Output the [x, y] coordinate of the center of the cell containing the given text.  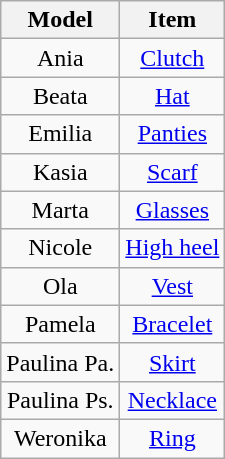
Scarf [172, 172]
Hat [172, 96]
Paulina Pa. [60, 362]
High heel [172, 248]
Marta [60, 210]
Clutch [172, 58]
Weronika [60, 438]
Pamela [60, 324]
Nicole [60, 248]
Emilia [60, 134]
Paulina Ps. [60, 400]
Beata [60, 96]
Model [60, 20]
Item [172, 20]
Ring [172, 438]
Ola [60, 286]
Glasses [172, 210]
Necklace [172, 400]
Panties [172, 134]
Vest [172, 286]
Bracelet [172, 324]
Ania [60, 58]
Kasia [60, 172]
Skirt [172, 362]
